Extract the (x, y) coordinate from the center of the cell holding the provided text.  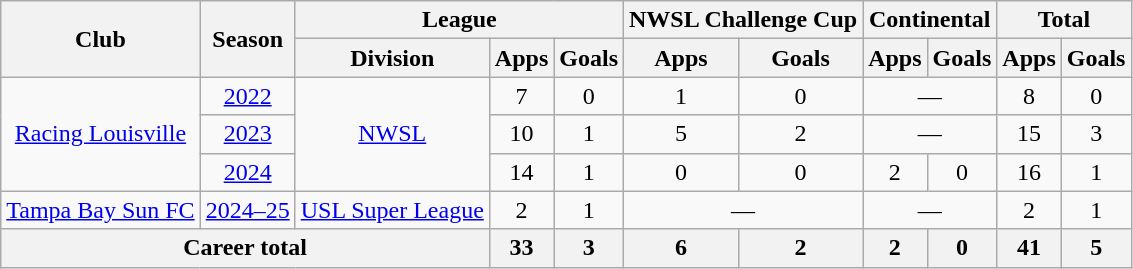
33 (521, 248)
Tampa Bay Sun FC (100, 210)
Club (100, 39)
NWSL Challenge Cup (744, 20)
10 (521, 134)
2024 (248, 172)
2023 (248, 134)
USL Super League (392, 210)
2024–25 (248, 210)
8 (1029, 96)
15 (1029, 134)
6 (682, 248)
Division (392, 58)
7 (521, 96)
Racing Louisville (100, 134)
14 (521, 172)
41 (1029, 248)
Total (1064, 20)
Career total (246, 248)
Season (248, 39)
NWSL (392, 134)
League (459, 20)
16 (1029, 172)
2022 (248, 96)
Continental (930, 20)
